Pinpoint the cell where the given text exists, returning its [x, y] midpoint coordinate. 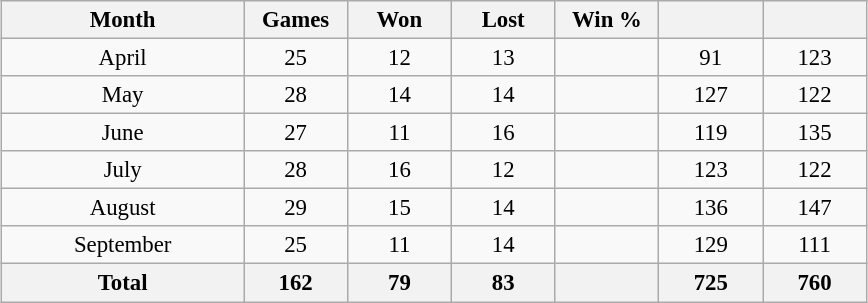
27 [296, 133]
83 [503, 283]
Lost [503, 20]
Games [296, 20]
91 [711, 57]
79 [399, 283]
13 [503, 57]
111 [815, 245]
Win % [607, 20]
Month [123, 20]
29 [296, 208]
147 [815, 208]
136 [711, 208]
August [123, 208]
June [123, 133]
129 [711, 245]
Won [399, 20]
May [123, 95]
725 [711, 283]
July [123, 170]
April [123, 57]
135 [815, 133]
September [123, 245]
Total [123, 283]
119 [711, 133]
760 [815, 283]
162 [296, 283]
15 [399, 208]
127 [711, 95]
